For the text-containing cell, return its midpoint in (X, Y) coordinate format. 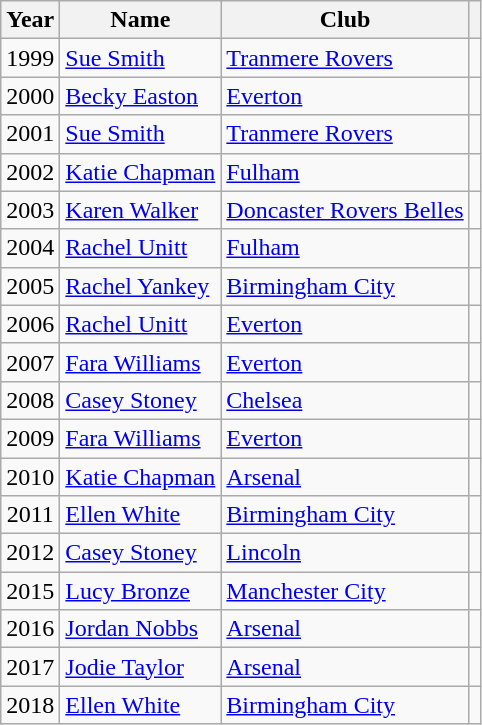
2015 (30, 591)
Year (30, 20)
Becky Easton (140, 96)
2009 (30, 438)
2007 (30, 362)
Karen Walker (140, 210)
Doncaster Rovers Belles (345, 210)
2008 (30, 400)
2017 (30, 667)
Club (345, 20)
2002 (30, 172)
2011 (30, 515)
Lucy Bronze (140, 591)
Manchester City (345, 591)
2010 (30, 477)
Jodie Taylor (140, 667)
Lincoln (345, 553)
Chelsea (345, 400)
2012 (30, 553)
2001 (30, 134)
2000 (30, 96)
2016 (30, 629)
2005 (30, 286)
Jordan Nobbs (140, 629)
2018 (30, 705)
2006 (30, 324)
Name (140, 20)
1999 (30, 58)
Rachel Yankey (140, 286)
2003 (30, 210)
2004 (30, 248)
